Extract the [X, Y] coordinate from the center of the cell holding the provided text.  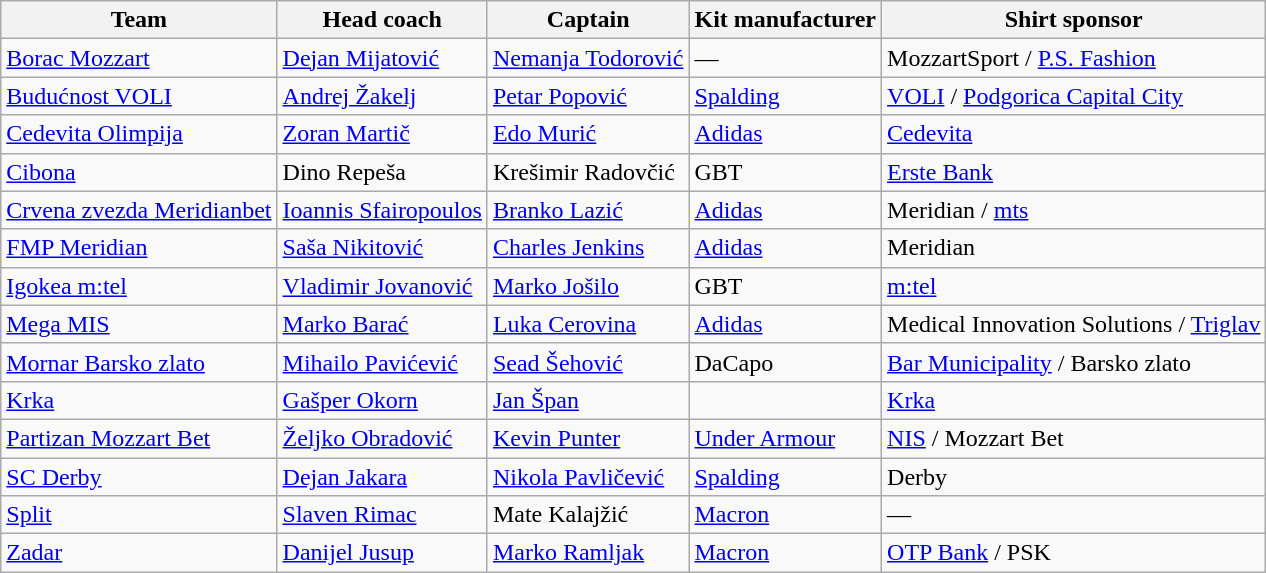
Edo Murić [588, 134]
Nemanja Todorović [588, 58]
Danijel Jusup [382, 553]
Captain [588, 20]
OTP Bank / PSK [1074, 553]
Bar Municipality / Barsko zlato [1074, 362]
Petar Popović [588, 96]
Ioannis Sfairopoulos [382, 210]
Cedevita Olimpija [139, 134]
Meridian [1074, 248]
SC Derby [139, 477]
Zoran Martič [382, 134]
Saša Nikitović [382, 248]
Mega MIS [139, 324]
Nikola Pavličević [588, 477]
Crvena zvezda Meridianbet [139, 210]
Cibona [139, 172]
Zadar [139, 553]
Dejan Jakara [382, 477]
Head coach [382, 20]
Mihailo Pavićević [382, 362]
Budućnost VOLI [139, 96]
Mornar Barsko zlato [139, 362]
Mate Kalajžić [588, 515]
Dino Repeša [382, 172]
Borac Mozzart [139, 58]
Sead Šehović [588, 362]
Igokea m:tel [139, 286]
Kevin Punter [588, 438]
Marko Ramljak [588, 553]
Under Armour [786, 438]
Partizan Mozzart Bet [139, 438]
Andrej Žakelj [382, 96]
VOLI / Podgorica Capital City [1074, 96]
Vladimir Jovanović [382, 286]
Slaven Rimac [382, 515]
Derby [1074, 477]
NIS / Mozzart Bet [1074, 438]
Meridian / mts [1074, 210]
MozzartSport / P.S. Fashion [1074, 58]
Marko Barać [382, 324]
Dejan Mijatović [382, 58]
Kit manufacturer [786, 20]
Medical Innovation Solutions / Triglav [1074, 324]
Cedevita [1074, 134]
Charles Jenkins [588, 248]
Branko Lazić [588, 210]
Krešimir Radovčić [588, 172]
Marko Jošilo [588, 286]
Split [139, 515]
Željko Obradović [382, 438]
Gašper Okorn [382, 400]
Luka Cerovina [588, 324]
Erste Bank [1074, 172]
FMP Meridian [139, 248]
DaCapo [786, 362]
Shirt sponsor [1074, 20]
Team [139, 20]
Jan Špan [588, 400]
m:tel [1074, 286]
